Search for the cell housing the specified text and yield its [X, Y] center coordinate. 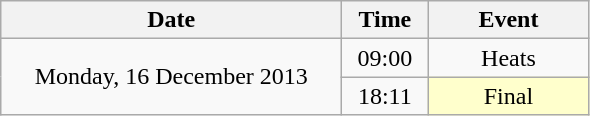
Heats [508, 58]
Final [508, 96]
09:00 [385, 58]
Monday, 16 December 2013 [172, 77]
Event [508, 20]
Time [385, 20]
Date [172, 20]
18:11 [385, 96]
